Identify which cell holds the provided text, then report its (x, y) central coordinate. 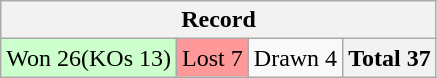
Total 37 (390, 58)
Drawn 4 (295, 58)
Lost 7 (213, 58)
Won 26(KOs 13) (89, 58)
Record (218, 20)
